Detect which cell encompasses the target text, then output its (X, Y) center coordinate. 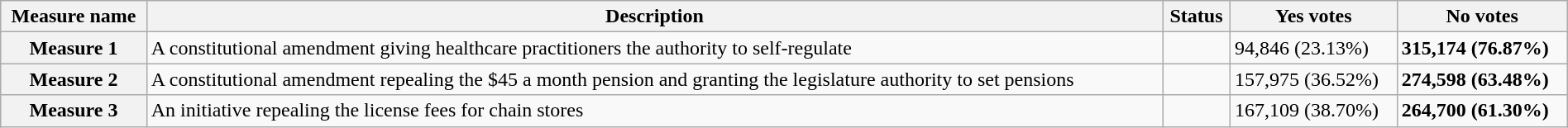
No votes (1482, 17)
A constitutional amendment giving healthcare practitioners the authority to self-regulate (654, 48)
Yes votes (1313, 17)
A constitutional amendment repealing the $45 a month pension and granting the legislature authority to set pensions (654, 79)
Measure 2 (74, 79)
167,109 (38.70%) (1313, 111)
274,598 (63.48%) (1482, 79)
Description (654, 17)
An initiative repealing the license fees for chain stores (654, 111)
Measure 3 (74, 111)
157,975 (36.52%) (1313, 79)
Measure name (74, 17)
94,846 (23.13%) (1313, 48)
264,700 (61.30%) (1482, 111)
Measure 1 (74, 48)
315,174 (76.87%) (1482, 48)
Status (1197, 17)
